Capture the cell that displays the provided text and extract its (x, y) central coordinate. 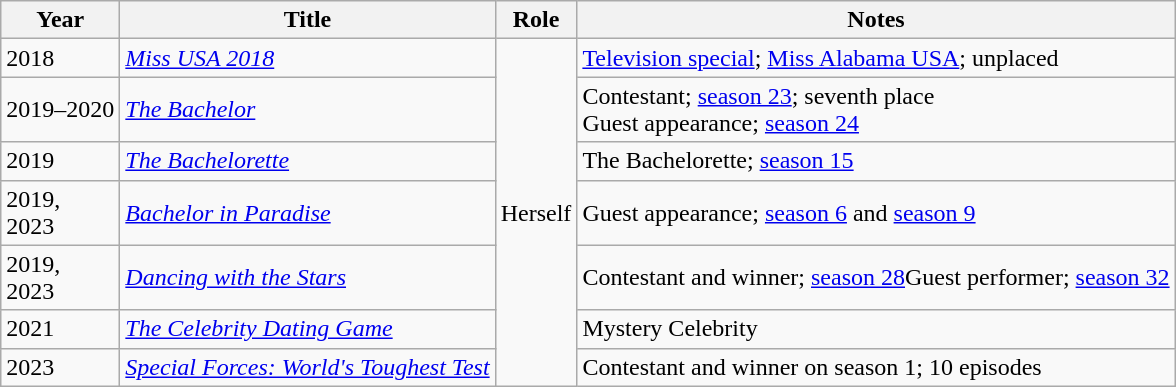
2021 (60, 329)
Contestant and winner; season 28Guest performer; season 32 (876, 278)
2023 (60, 367)
The Bachelor (308, 110)
Contestant and winner on season 1; 10 episodes (876, 367)
The Bachelorette (308, 161)
2018 (60, 58)
The Bachelorette; season 15 (876, 161)
Year (60, 20)
Role (536, 20)
2019–2020 (60, 110)
Mystery Celebrity (876, 329)
The Celebrity Dating Game (308, 329)
Bachelor in Paradise (308, 212)
Miss USA 2018 (308, 58)
Guest appearance; season 6 and season 9 (876, 212)
Television special; Miss Alabama USA; unplaced (876, 58)
Special Forces: World's Toughest Test (308, 367)
Title (308, 20)
Notes (876, 20)
Herself (536, 212)
2019 (60, 161)
Contestant; season 23; seventh placeGuest appearance; season 24 (876, 110)
Dancing with the Stars (308, 278)
